Scan for the cell matching the given text and deliver its [X, Y] coordinate at center. 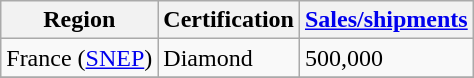
500,000 [386, 58]
Sales/shipments [386, 20]
Diamond [229, 58]
Certification [229, 20]
Region [80, 20]
France (SNEP) [80, 58]
